Pinpoint the cell where the given text exists, returning its [X, Y] midpoint coordinate. 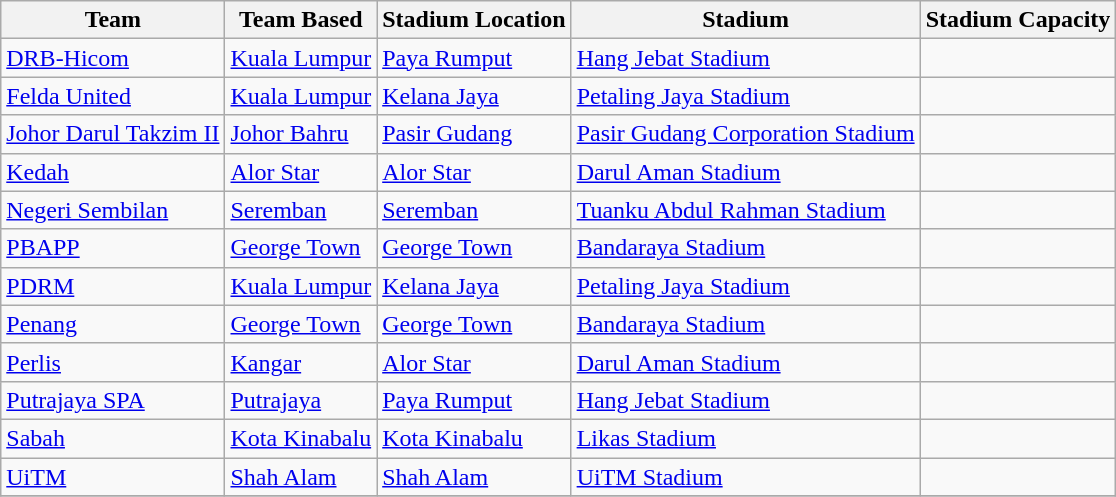
Negeri Sembilan [113, 210]
Sabah [113, 438]
Felda United [113, 96]
Putrajaya [301, 400]
Perlis [113, 362]
Putrajaya SPA [113, 400]
Tuanku Abdul Rahman Stadium [746, 210]
UiTM Stadium [746, 477]
Pasir Gudang [474, 134]
Team [113, 20]
Team Based [301, 20]
Stadium [746, 20]
Stadium Capacity [1018, 20]
Kedah [113, 172]
DRB-Hicom [113, 58]
PDRM [113, 286]
Pasir Gudang Corporation Stadium [746, 134]
PBAPP [113, 248]
Likas Stadium [746, 438]
Kangar [301, 362]
UiTM [113, 477]
Penang [113, 324]
Stadium Location [474, 20]
Johor Bahru [301, 134]
Johor Darul Takzim II [113, 134]
